From the cell containing the given text, extract its center point as (X, Y) coordinate. 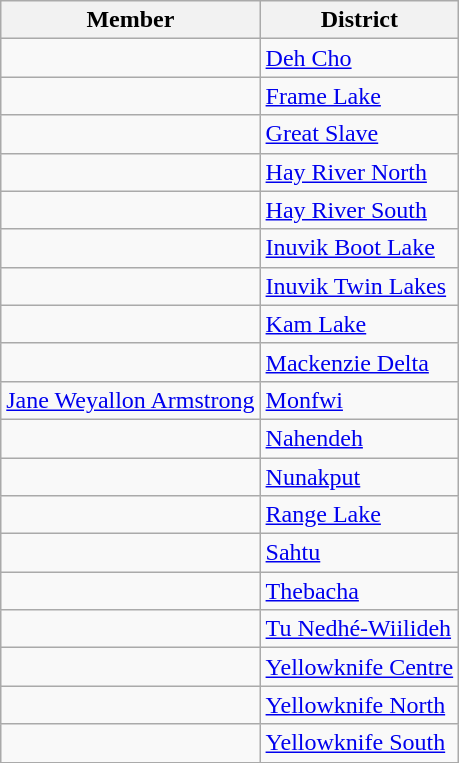
Frame Lake (360, 96)
Thebacha (360, 591)
Nunakput (360, 477)
Inuvik Boot Lake (360, 248)
Monfwi (360, 400)
Sahtu (360, 553)
Range Lake (360, 515)
Kam Lake (360, 324)
Hay River North (360, 172)
Mackenzie Delta (360, 362)
Hay River South (360, 210)
Deh Cho (360, 58)
Jane Weyallon Armstrong (130, 400)
Yellowknife South (360, 743)
Yellowknife Centre (360, 667)
Member (130, 20)
Nahendeh (360, 438)
Yellowknife North (360, 705)
Great Slave (360, 134)
Inuvik Twin Lakes (360, 286)
Tu Nedhé-Wiilideh (360, 629)
District (360, 20)
